From the cell containing the given text, extract its center point as [x, y] coordinate. 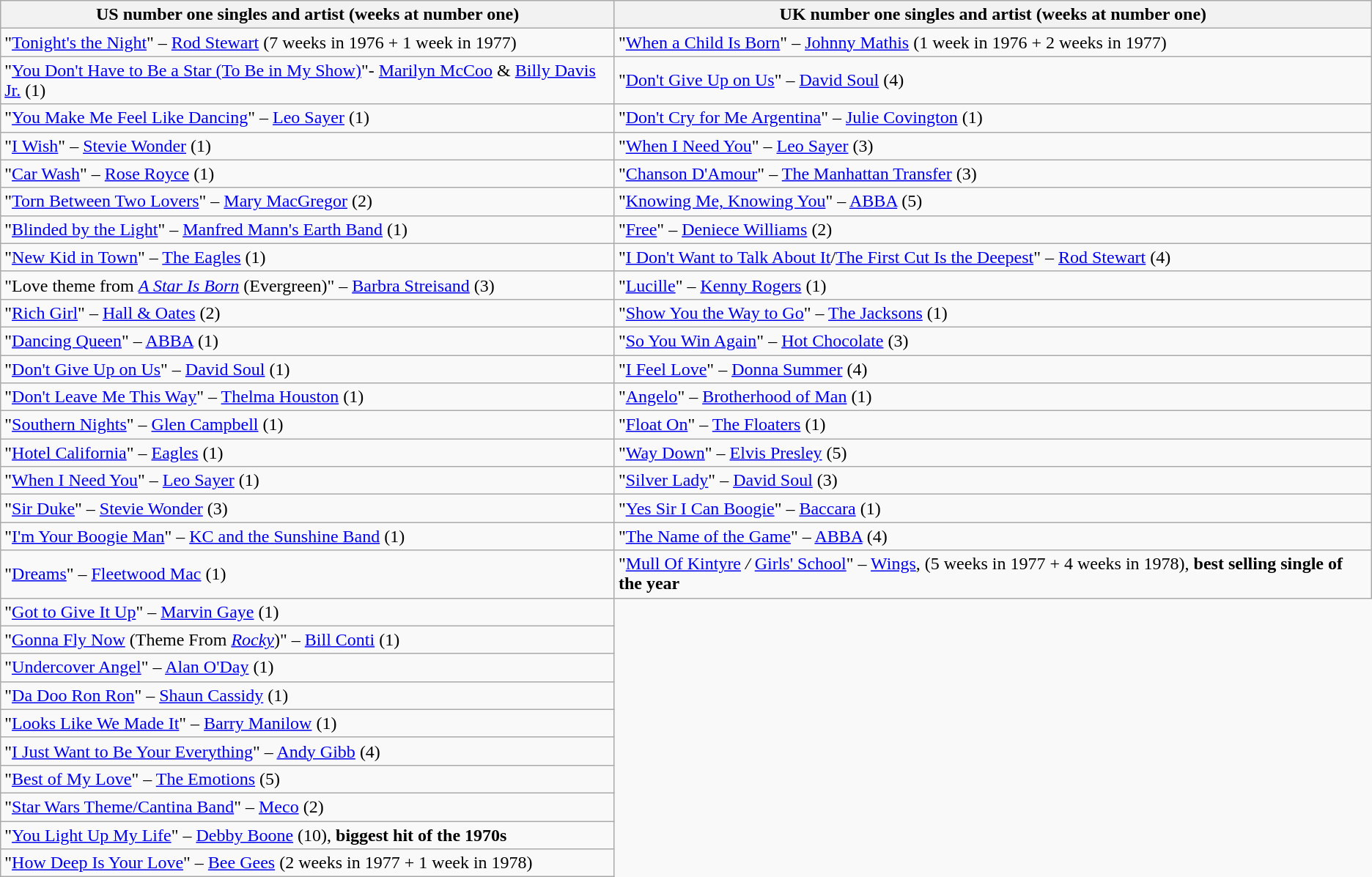
"I Just Want to Be Your Everything" – Andy Gibb (4) [308, 751]
"Don't Leave Me This Way" – Thelma Houston (1) [308, 397]
"Mull Of Kintyre / Girls' School" – Wings, (5 weeks in 1977 + 4 weeks in 1978), best selling single of the year [992, 574]
"Love theme from A Star Is Born (Evergreen)" – Barbra Streisand (3) [308, 285]
"I Don't Want to Talk About It/The First Cut Is the Deepest" – Rod Stewart (4) [992, 257]
"Dreams" – Fleetwood Mac (1) [308, 574]
"Free" – Deniece Williams (2) [992, 229]
"You Don't Have to Be a Star (To Be in My Show)"- Marilyn McCoo & Billy Davis Jr. (1) [308, 81]
"New Kid in Town" – The Eagles (1) [308, 257]
"Car Wash" – Rose Royce (1) [308, 174]
"Float On" – The Floaters (1) [992, 425]
"Lucille" – Kenny Rogers (1) [992, 285]
"Don't Cry for Me Argentina" – Julie Covington (1) [992, 118]
"You Make Me Feel Like Dancing" – Leo Sayer (1) [308, 118]
"When I Need You" – Leo Sayer (3) [992, 146]
US number one singles and artist (weeks at number one) [308, 15]
"Silver Lady" – David Soul (3) [992, 481]
"Torn Between Two Lovers" – Mary MacGregor (2) [308, 201]
"Best of My Love" – The Emotions (5) [308, 779]
"So You Win Again" – Hot Chocolate (3) [992, 341]
"Gonna Fly Now (Theme From Rocky)" – Bill Conti (1) [308, 640]
"Angelo" – Brotherhood of Man (1) [992, 397]
"Looks Like We Made It" – Barry Manilow (1) [308, 723]
"Blinded by the Light" – Manfred Mann's Earth Band (1) [308, 229]
"Tonight's the Night" – Rod Stewart (7 weeks in 1976 + 1 week in 1977) [308, 42]
"When I Need You" – Leo Sayer (1) [308, 481]
"Don't Give Up on Us" – David Soul (4) [992, 81]
"When a Child Is Born" – Johnny Mathis (1 week in 1976 + 2 weeks in 1977) [992, 42]
"You Light Up My Life" – Debby Boone (10), biggest hit of the 1970s [308, 835]
"Chanson D'Amour" – The Manhattan Transfer (3) [992, 174]
"I Feel Love" – Donna Summer (4) [992, 369]
"Don't Give Up on Us" – David Soul (1) [308, 369]
UK number one singles and artist (weeks at number one) [992, 15]
"Rich Girl" – Hall & Oates (2) [308, 313]
"Southern Nights" – Glen Campbell (1) [308, 425]
"Da Doo Ron Ron" – Shaun Cassidy (1) [308, 695]
"I Wish" – Stevie Wonder (1) [308, 146]
"The Name of the Game" – ABBA (4) [992, 536]
"Hotel California" – Eagles (1) [308, 453]
"Show You the Way to Go" – The Jacksons (1) [992, 313]
"Got to Give It Up" – Marvin Gaye (1) [308, 612]
"Undercover Angel" – Alan O'Day (1) [308, 667]
"I'm Your Boogie Man" – KC and the Sunshine Band (1) [308, 536]
"Yes Sir I Can Boogie" – Baccara (1) [992, 508]
"Star Wars Theme/Cantina Band" – Meco (2) [308, 807]
"Knowing Me, Knowing You" – ABBA (5) [992, 201]
"Dancing Queen" – ABBA (1) [308, 341]
"How Deep Is Your Love" – Bee Gees (2 weeks in 1977 + 1 week in 1978) [308, 863]
"Way Down" – Elvis Presley (5) [992, 453]
"Sir Duke" – Stevie Wonder (3) [308, 508]
